Identify which cell holds the provided text, then report its (x, y) central coordinate. 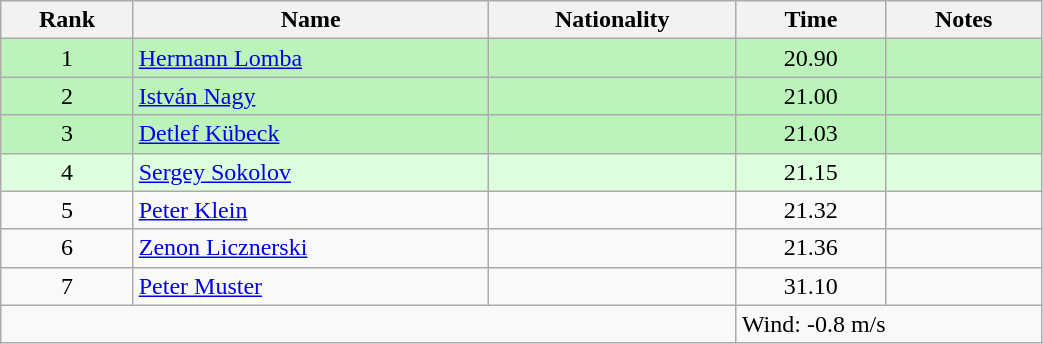
Rank (67, 20)
3 (67, 134)
7 (67, 286)
Notes (964, 20)
Sergey Sokolov (310, 172)
Peter Klein (310, 210)
1 (67, 58)
Hermann Lomba (310, 58)
Detlef Kübeck (310, 134)
Peter Muster (310, 286)
21.15 (810, 172)
4 (67, 172)
5 (67, 210)
21.00 (810, 96)
31.10 (810, 286)
Zenon Licznerski (310, 248)
2 (67, 96)
21.36 (810, 248)
Wind: -0.8 m/s (889, 324)
István Nagy (310, 96)
Name (310, 20)
21.32 (810, 210)
Time (810, 20)
6 (67, 248)
20.90 (810, 58)
21.03 (810, 134)
Nationality (612, 20)
